Pinpoint the cell where the given text exists, returning its (X, Y) midpoint coordinate. 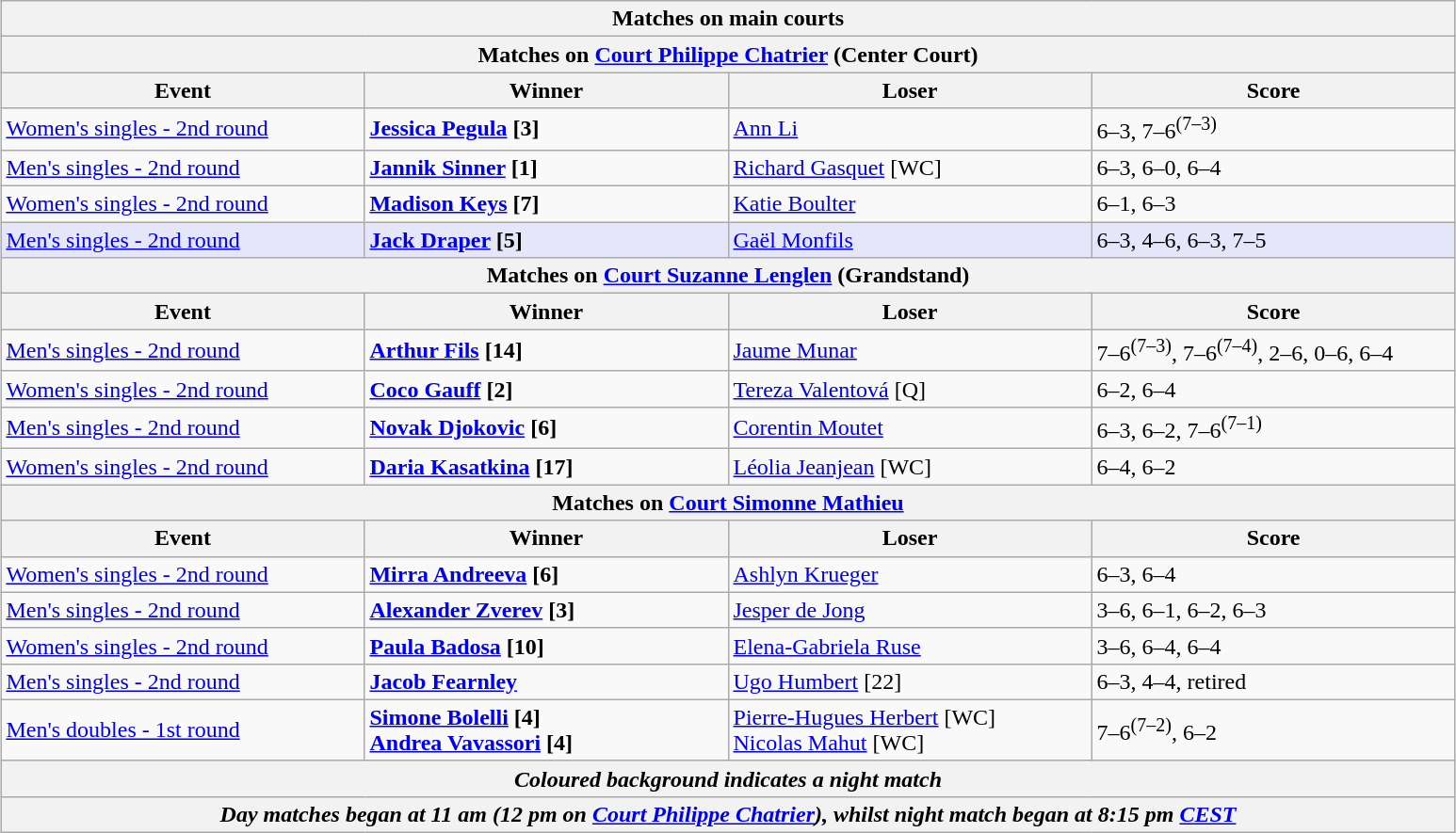
Arthur Fils [14] (546, 350)
6–3, 7–6(7–3) (1273, 130)
Novak Djokovic [6] (546, 427)
3–6, 6–1, 6–2, 6–3 (1273, 610)
7–6(7–2), 6–2 (1273, 730)
6–1, 6–3 (1273, 204)
Tereza Valentová [Q] (910, 389)
6–3, 6–2, 7–6(7–1) (1273, 427)
Matches on main courts (728, 19)
3–6, 6–4, 6–4 (1273, 646)
Mirra Andreeva [6] (546, 574)
Day matches began at 11 am (12 pm on Court Philippe Chatrier), whilst night match began at 8:15 pm CEST (728, 815)
Gaël Monfils (910, 240)
Ugo Humbert [22] (910, 681)
Jaume Munar (910, 350)
Jannik Sinner [1] (546, 168)
Jack Draper [5] (546, 240)
Jacob Fearnley (546, 681)
6–3, 4–4, retired (1273, 681)
Simone Bolelli [4] Andrea Vavassori [4] (546, 730)
6–3, 4–6, 6–3, 7–5 (1273, 240)
Léolia Jeanjean [WC] (910, 467)
Matches on Court Philippe Chatrier (Center Court) (728, 55)
Jessica Pegula [3] (546, 130)
Men's doubles - 1st round (183, 730)
7–6(7–3), 7–6(7–4), 2–6, 0–6, 6–4 (1273, 350)
Coloured background indicates a night match (728, 778)
Madison Keys [7] (546, 204)
Katie Boulter (910, 204)
Pierre-Hugues Herbert [WC] Nicolas Mahut [WC] (910, 730)
6–3, 6–0, 6–4 (1273, 168)
Jesper de Jong (910, 610)
Matches on Court Simonne Mathieu (728, 503)
Alexander Zverev [3] (546, 610)
Paula Badosa [10] (546, 646)
Ann Li (910, 130)
6–2, 6–4 (1273, 389)
Elena-Gabriela Ruse (910, 646)
6–4, 6–2 (1273, 467)
Coco Gauff [2] (546, 389)
Corentin Moutet (910, 427)
Richard Gasquet [WC] (910, 168)
Daria Kasatkina [17] (546, 467)
Ashlyn Krueger (910, 574)
Matches on Court Suzanne Lenglen (Grandstand) (728, 276)
6–3, 6–4 (1273, 574)
